Return the [X, Y] coordinate for the center point of the cell that contains the specified text.  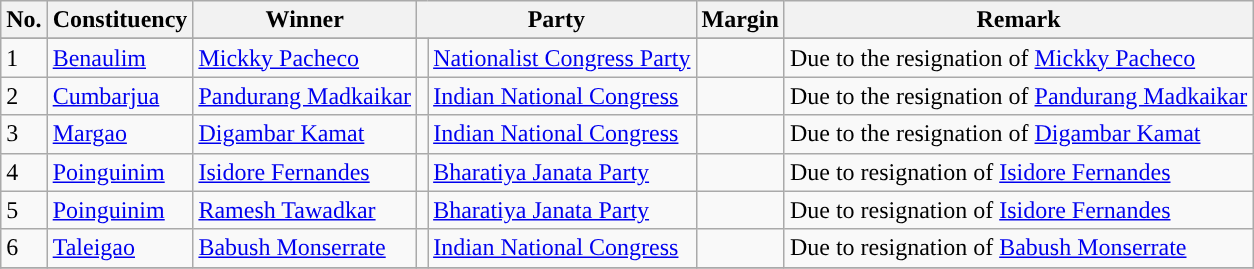
Due to the resignation of Mickky Pacheco [1018, 58]
Pandurang Madkaikar [305, 96]
Babush Monserrate [305, 248]
Constituency [120, 20]
Benaulim [120, 58]
1 [24, 58]
Due to the resignation of Pandurang Madkaikar [1018, 96]
Nationalist Congress Party [562, 58]
4 [24, 172]
2 [24, 96]
Margao [120, 134]
3 [24, 134]
Mickky Pacheco [305, 58]
6 [24, 248]
Margin [740, 20]
Isidore Fernandes [305, 172]
No. [24, 20]
Ramesh Tawadkar [305, 210]
Remark [1018, 20]
Due to the resignation of Digambar Kamat [1018, 134]
Digambar Kamat [305, 134]
Taleigao [120, 248]
Due to resignation of Babush Monserrate [1018, 248]
Cumbarjua [120, 96]
Party [556, 20]
5 [24, 210]
Winner [305, 20]
